Capture the cell that displays the provided text and extract its [x, y] central coordinate. 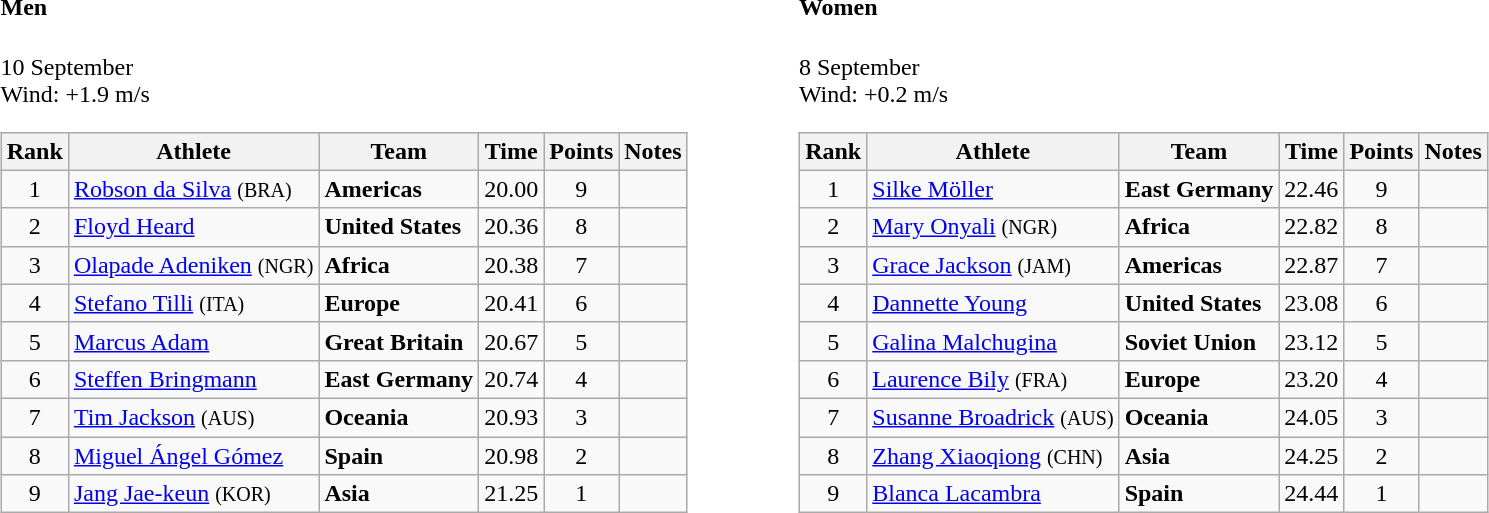
22.46 [1312, 189]
20.98 [512, 456]
20.38 [512, 265]
Marcus Adam [194, 341]
Blanca Lacambra [993, 494]
Laurence Bily (FRA) [993, 379]
23.08 [1312, 303]
20.00 [512, 189]
24.05 [1312, 417]
Jang Jae-keun (KOR) [194, 494]
20.74 [512, 379]
Tim Jackson (AUS) [194, 417]
21.25 [512, 494]
Dannette Young [993, 303]
Galina Malchugina [993, 341]
Zhang Xiaoqiong (CHN) [993, 456]
20.93 [512, 417]
Steffen Bringmann [194, 379]
Great Britain [399, 341]
24.25 [1312, 456]
Miguel Ángel Gómez [194, 456]
20.41 [512, 303]
Floyd Heard [194, 227]
20.36 [512, 227]
Silke Möller [993, 189]
Susanne Broadrick (AUS) [993, 417]
24.44 [1312, 494]
20.67 [512, 341]
23.20 [1312, 379]
Olapade Adeniken (NGR) [194, 265]
Stefano Tilli (ITA) [194, 303]
Mary Onyali (NGR) [993, 227]
Grace Jackson (JAM) [993, 265]
22.87 [1312, 265]
22.82 [1312, 227]
Robson da Silva (BRA) [194, 189]
23.12 [1312, 341]
Soviet Union [1199, 341]
